From the cell containing the given text, extract its center point as [X, Y] coordinate. 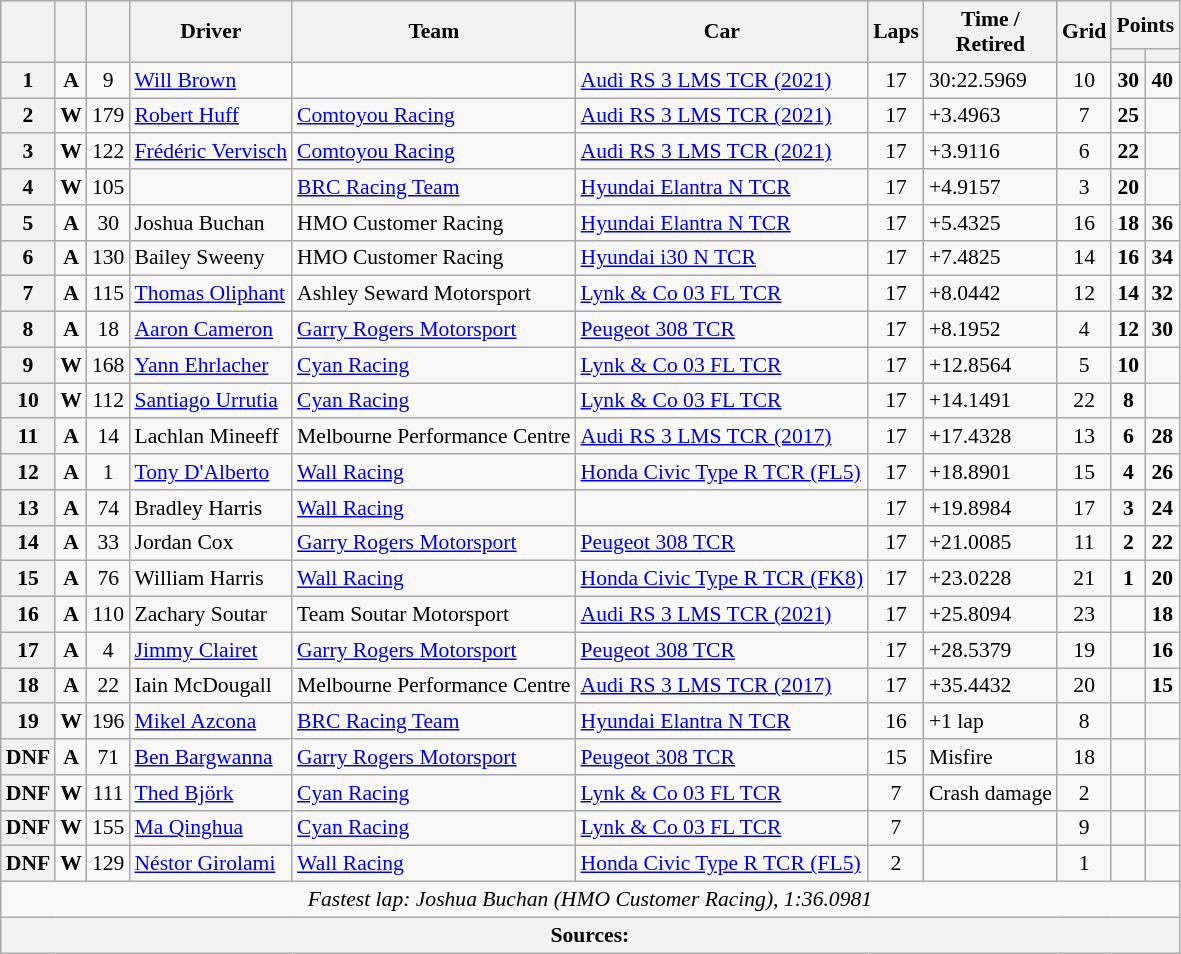
111 [108, 793]
Ma Qinghua [210, 828]
+35.4432 [990, 686]
+8.1952 [990, 330]
Driver [210, 32]
Jimmy Clairet [210, 650]
+28.5379 [990, 650]
Jordan Cox [210, 543]
28 [1162, 437]
Iain McDougall [210, 686]
William Harris [210, 579]
196 [108, 722]
122 [108, 152]
76 [108, 579]
+19.8984 [990, 508]
Frédéric Vervisch [210, 152]
+23.0228 [990, 579]
Sources: [590, 935]
21 [1084, 579]
71 [108, 757]
Lachlan Mineeff [210, 437]
+25.8094 [990, 615]
Hyundai i30 N TCR [722, 258]
+18.8901 [990, 472]
+14.1491 [990, 401]
Will Brown [210, 80]
25 [1128, 116]
23 [1084, 615]
Thed Björk [210, 793]
Bailey Sweeny [210, 258]
Crash damage [990, 793]
74 [108, 508]
112 [108, 401]
Grid [1084, 32]
115 [108, 294]
+21.0085 [990, 543]
40 [1162, 80]
+3.4963 [990, 116]
+5.4325 [990, 223]
Néstor Girolami [210, 864]
32 [1162, 294]
Team Soutar Motorsport [434, 615]
179 [108, 116]
Ben Bargwanna [210, 757]
Aaron Cameron [210, 330]
+17.4328 [990, 437]
Team [434, 32]
Points [1145, 25]
+7.4825 [990, 258]
Laps [896, 32]
110 [108, 615]
26 [1162, 472]
Zachary Soutar [210, 615]
+3.9116 [990, 152]
36 [1162, 223]
Mikel Azcona [210, 722]
+1 lap [990, 722]
Honda Civic Type R TCR (FK8) [722, 579]
Tony D'Alberto [210, 472]
30:22.5969 [990, 80]
33 [108, 543]
24 [1162, 508]
155 [108, 828]
Bradley Harris [210, 508]
Misfire [990, 757]
Joshua Buchan [210, 223]
Ashley Seward Motorsport [434, 294]
Fastest lap: Joshua Buchan (HMO Customer Racing), 1:36.0981 [590, 900]
+4.9157 [990, 187]
Thomas Oliphant [210, 294]
Robert Huff [210, 116]
Time /Retired [990, 32]
130 [108, 258]
129 [108, 864]
Yann Ehrlacher [210, 365]
Car [722, 32]
168 [108, 365]
+8.0442 [990, 294]
+12.8564 [990, 365]
105 [108, 187]
Santiago Urrutia [210, 401]
34 [1162, 258]
